Search for the cell housing the specified text and yield its (X, Y) center coordinate. 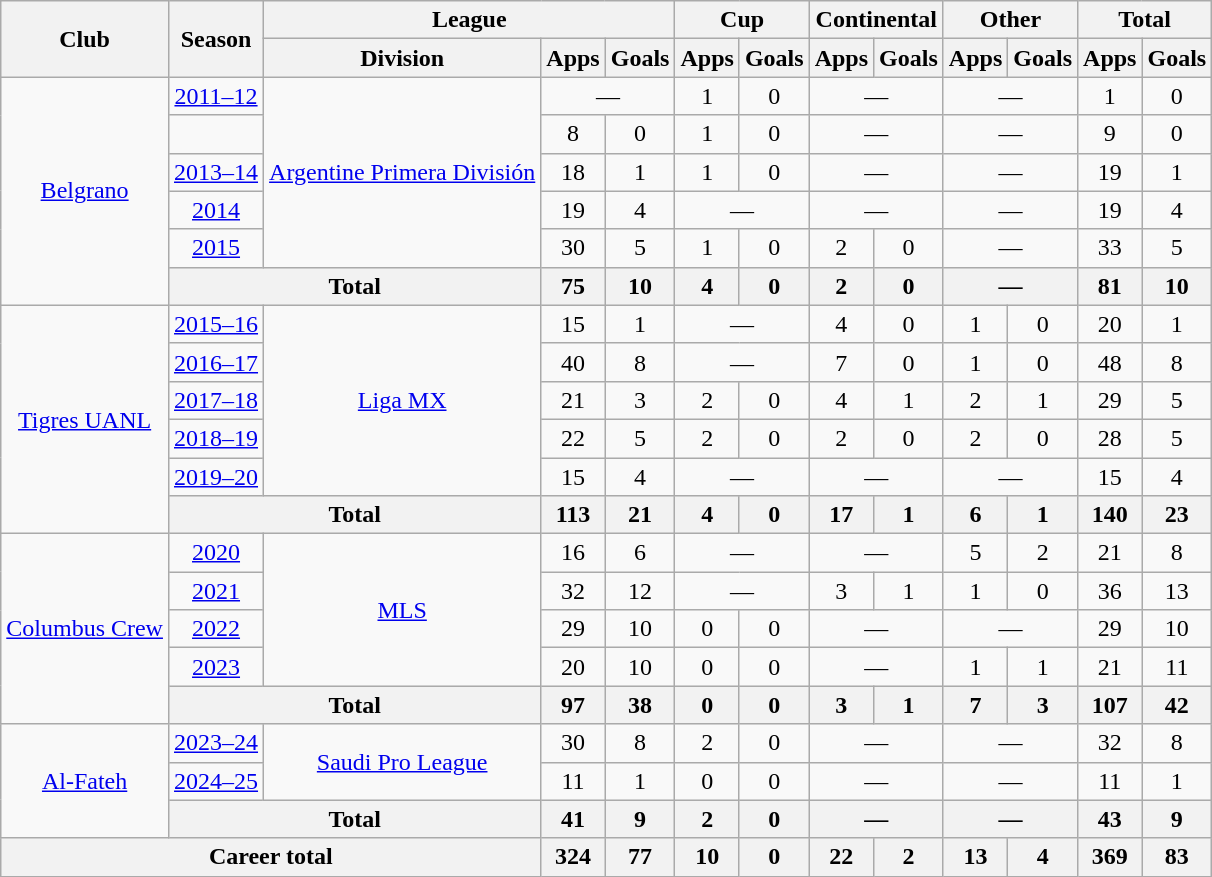
40 (573, 362)
Season (216, 39)
2018–19 (216, 438)
77 (640, 857)
Tigres UANL (85, 419)
2023 (216, 667)
Liga MX (402, 400)
17 (841, 515)
2020 (216, 553)
Continental (876, 20)
2011–12 (216, 96)
Al-Fateh (85, 781)
2015 (216, 248)
Other (1010, 20)
2019–20 (216, 477)
36 (1110, 591)
2024–25 (216, 781)
43 (1110, 819)
Columbus Crew (85, 629)
MLS (402, 610)
41 (573, 819)
12 (640, 591)
Cup (742, 20)
48 (1110, 362)
75 (573, 286)
23 (1177, 515)
Club (85, 39)
324 (573, 857)
97 (573, 705)
2023–24 (216, 743)
Saudi Pro League (402, 762)
28 (1110, 438)
2022 (216, 629)
16 (573, 553)
33 (1110, 248)
81 (1110, 286)
18 (573, 172)
Argentine Primera División (402, 172)
Division (402, 58)
2014 (216, 210)
League (470, 20)
2017–18 (216, 400)
107 (1110, 705)
42 (1177, 705)
140 (1110, 515)
2016–17 (216, 362)
83 (1177, 857)
2015–16 (216, 324)
2013–14 (216, 172)
Belgrano (85, 191)
38 (640, 705)
369 (1110, 857)
113 (573, 515)
Career total (271, 857)
2021 (216, 591)
